Extract the (x, y) coordinate from the center of the cell holding the provided text.  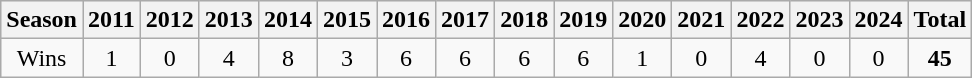
2013 (228, 20)
2023 (820, 20)
2017 (466, 20)
8 (288, 58)
2020 (642, 20)
Total (940, 20)
2018 (524, 20)
Wins (42, 58)
2021 (702, 20)
2019 (584, 20)
2015 (346, 20)
45 (940, 58)
3 (346, 58)
2024 (878, 20)
2016 (406, 20)
Season (42, 20)
2014 (288, 20)
2022 (760, 20)
2012 (170, 20)
2011 (111, 20)
